Output the [x, y] coordinate of the center of the cell containing the given text.  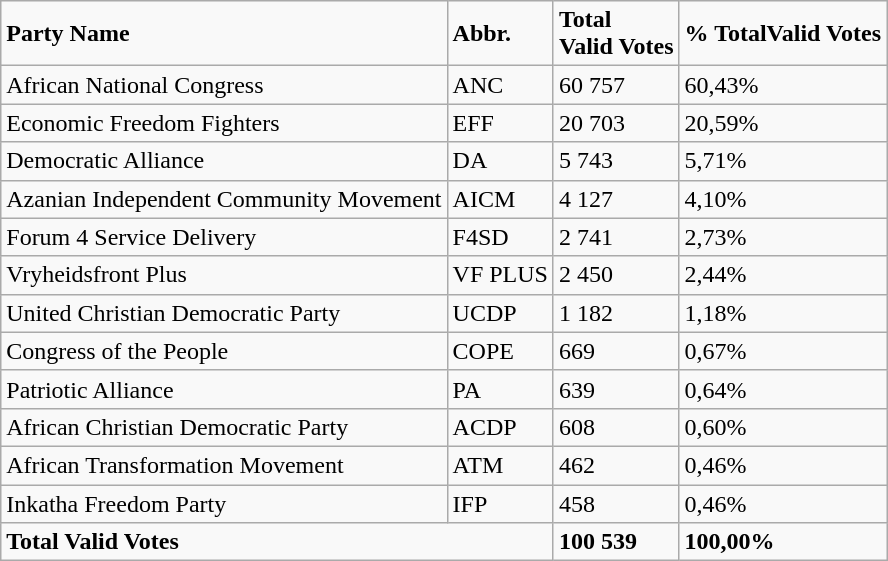
African National Congress [224, 85]
COPE [500, 351]
Patriotic Alliance [224, 389]
0,67% [783, 351]
EFF [500, 123]
5 743 [616, 161]
5,71% [783, 161]
Inkatha Freedom Party [224, 503]
Party Name [224, 34]
Forum 4 Service Delivery [224, 237]
4,10% [783, 199]
African Transformation Movement [224, 465]
1 182 [616, 313]
4 127 [616, 199]
DA [500, 161]
Economic Freedom Fighters [224, 123]
20,59% [783, 123]
Democratic Alliance [224, 161]
TotalValid Votes [616, 34]
United Christian Democratic Party [224, 313]
Total Valid Votes [278, 542]
639 [616, 389]
100,00% [783, 542]
60 757 [616, 85]
VF PLUS [500, 275]
African Christian Democratic Party [224, 427]
Azanian Independent Community Movement [224, 199]
1,18% [783, 313]
ACDP [500, 427]
Congress of the People [224, 351]
Abbr. [500, 34]
462 [616, 465]
2 450 [616, 275]
2,44% [783, 275]
ANC [500, 85]
2,73% [783, 237]
PA [500, 389]
458 [616, 503]
2 741 [616, 237]
0,60% [783, 427]
0,64% [783, 389]
IFP [500, 503]
UCDP [500, 313]
Vryheidsfront Plus [224, 275]
100 539 [616, 542]
AICM [500, 199]
ATM [500, 465]
20 703 [616, 123]
F4SD [500, 237]
608 [616, 427]
% TotalValid Votes [783, 34]
60,43% [783, 85]
669 [616, 351]
